Return [x, y] of the center of cell containing provided text 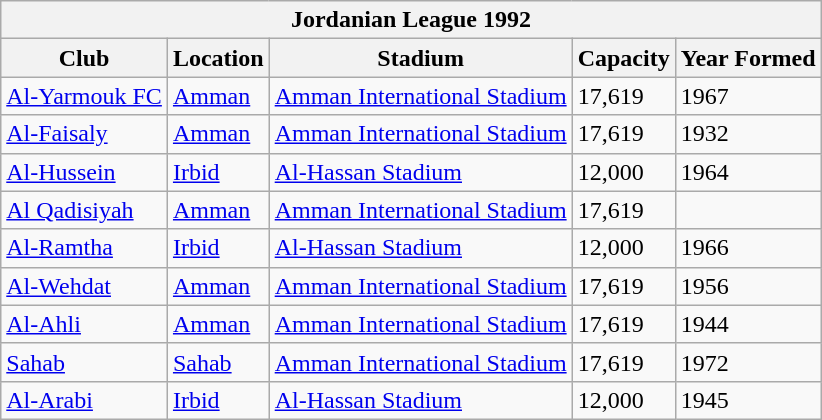
1972 [748, 362]
Stadium [420, 58]
Al-Ramtha [84, 248]
Capacity [624, 58]
Year Formed [748, 58]
Al-Yarmouk FC [84, 96]
Al-Ahli [84, 324]
Club [84, 58]
1966 [748, 248]
1956 [748, 286]
Jordanian League 1992 [411, 20]
1967 [748, 96]
Al-Hussein [84, 172]
Al-Arabi [84, 400]
Al-Faisaly [84, 134]
1945 [748, 400]
Location [218, 58]
1964 [748, 172]
Al Qadisiyah [84, 210]
1932 [748, 134]
1944 [748, 324]
Al-Wehdat [84, 286]
